Search for the cell housing the specified text and yield its [X, Y] center coordinate. 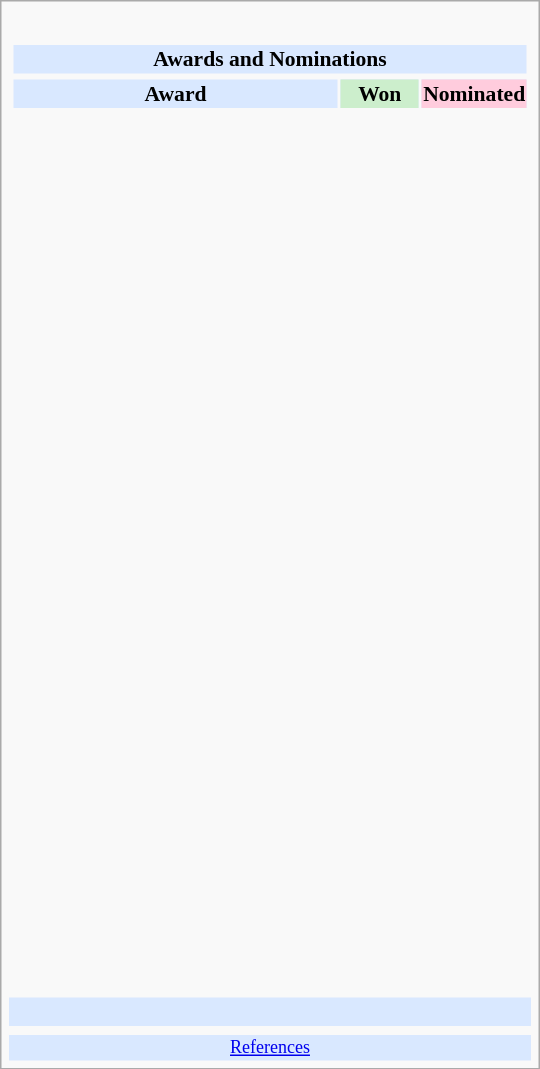
Won [380, 93]
References [270, 1048]
Awards and Nominations [270, 59]
Award [175, 93]
Awards and Nominations Award Won Nominated [270, 505]
Nominated [474, 93]
